Find where the given text appears and provide that cell's center as [x, y] coordinate. 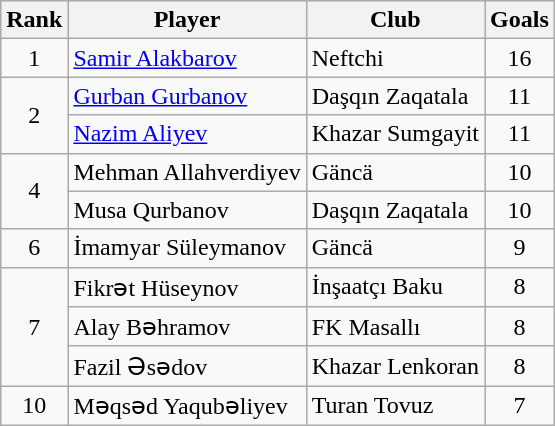
Turan Tovuz [395, 406]
Fikrət Hüseynov [187, 287]
Player [187, 20]
Məqsəd Yaqubəliyev [187, 406]
Khazar Sumgayit [395, 134]
Goals [520, 20]
Fazil Əsədov [187, 366]
Alay Bəhramov [187, 327]
Rank [34, 20]
6 [34, 248]
16 [520, 58]
Club [395, 20]
Nazim Aliyev [187, 134]
9 [520, 248]
Musa Qurbanov [187, 210]
2 [34, 115]
Khazar Lenkoran [395, 366]
Samir Alakbarov [187, 58]
FK Masallı [395, 327]
İnşaatçı Baku [395, 287]
Gurban Gurbanov [187, 96]
1 [34, 58]
İmamyar Süleymanov [187, 248]
Mehman Allahverdiyev [187, 172]
4 [34, 191]
Neftchi [395, 58]
